Search for the cell housing the specified text and yield its [X, Y] center coordinate. 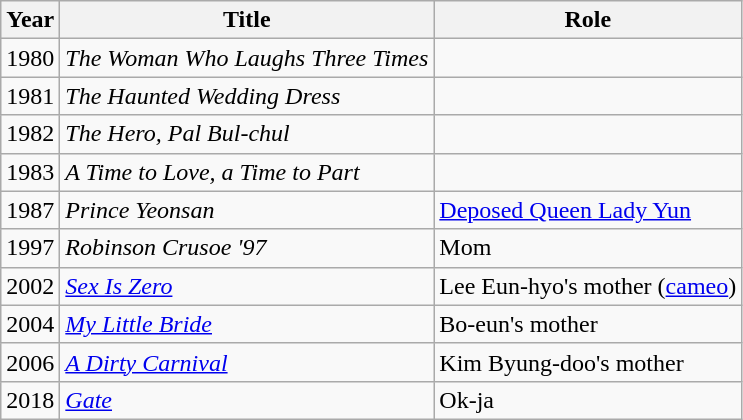
Ok-ja [588, 400]
1982 [30, 134]
2006 [30, 362]
The Hero, Pal Bul-chul [247, 134]
Title [247, 20]
My Little Bride [247, 324]
Year [30, 20]
1983 [30, 172]
Sex Is Zero [247, 286]
Bo-eun's mother [588, 324]
Prince Yeonsan [247, 210]
The Woman Who Laughs Three Times [247, 58]
A Time to Love, a Time to Part [247, 172]
1981 [30, 96]
1980 [30, 58]
Role [588, 20]
2018 [30, 400]
Mom [588, 248]
Lee Eun-hyo's mother (cameo) [588, 286]
The Haunted Wedding Dress [247, 96]
1987 [30, 210]
Gate [247, 400]
1997 [30, 248]
2004 [30, 324]
Deposed Queen Lady Yun [588, 210]
A Dirty Carnival [247, 362]
2002 [30, 286]
Robinson Crusoe '97 [247, 248]
Kim Byung-doo's mother [588, 362]
